Provide the [X, Y] coordinate of the cell's center where the given text is located.  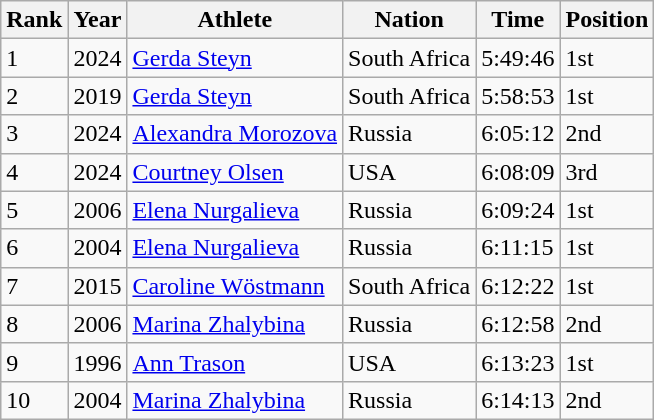
6:05:12 [518, 134]
6:13:23 [518, 362]
2015 [98, 286]
Alexandra Morozova [235, 134]
1 [34, 58]
Courtney Olsen [235, 172]
6:08:09 [518, 172]
8 [34, 324]
Nation [410, 20]
Year [98, 20]
Position [607, 20]
5:49:46 [518, 58]
Caroline Wöstmann [235, 286]
9 [34, 362]
Rank [34, 20]
3 [34, 134]
7 [34, 286]
2019 [98, 96]
6:12:22 [518, 286]
10 [34, 400]
Time [518, 20]
5 [34, 210]
1996 [98, 362]
6:12:58 [518, 324]
6 [34, 248]
Ann Trason [235, 362]
6:11:15 [518, 248]
Athlete [235, 20]
4 [34, 172]
6:14:13 [518, 400]
3rd [607, 172]
2 [34, 96]
5:58:53 [518, 96]
6:09:24 [518, 210]
